Pinpoint the cell where the given text exists, returning its (X, Y) midpoint coordinate. 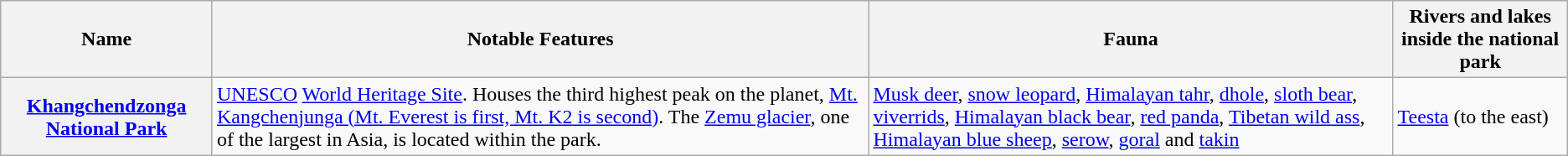
Fauna (1131, 39)
Notable Features (540, 39)
Khangchendzonga National Park (107, 117)
Name (107, 39)
Teesta (to the east) (1480, 117)
Rivers and lakes inside the national park (1480, 39)
